Output the (x, y) coordinate of the center of the cell containing the given text.  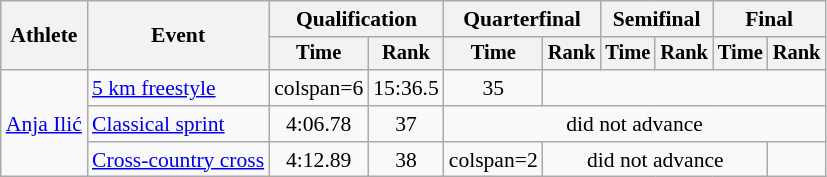
35 (494, 88)
did not advance (635, 124)
Athlete (44, 36)
Classical sprint (178, 124)
colspan=6 (318, 88)
15:36.5 (406, 88)
Anja Ilić (44, 124)
Event (178, 36)
5 km freestyle (178, 88)
Qualification (356, 19)
Quarterfinal (522, 19)
Final (769, 19)
37 (406, 124)
4:06.78 (318, 124)
Semifinal (656, 19)
